Return the (x, y) coordinate for the center point of the cell that contains the specified text.  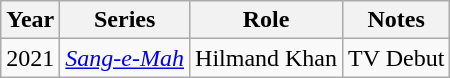
Role (266, 20)
Year (30, 20)
Series (125, 20)
Hilmand Khan (266, 58)
TV Debut (396, 58)
Sang-e-Mah (125, 58)
Notes (396, 20)
2021 (30, 58)
